Capture the cell that displays the provided text and extract its [X, Y] central coordinate. 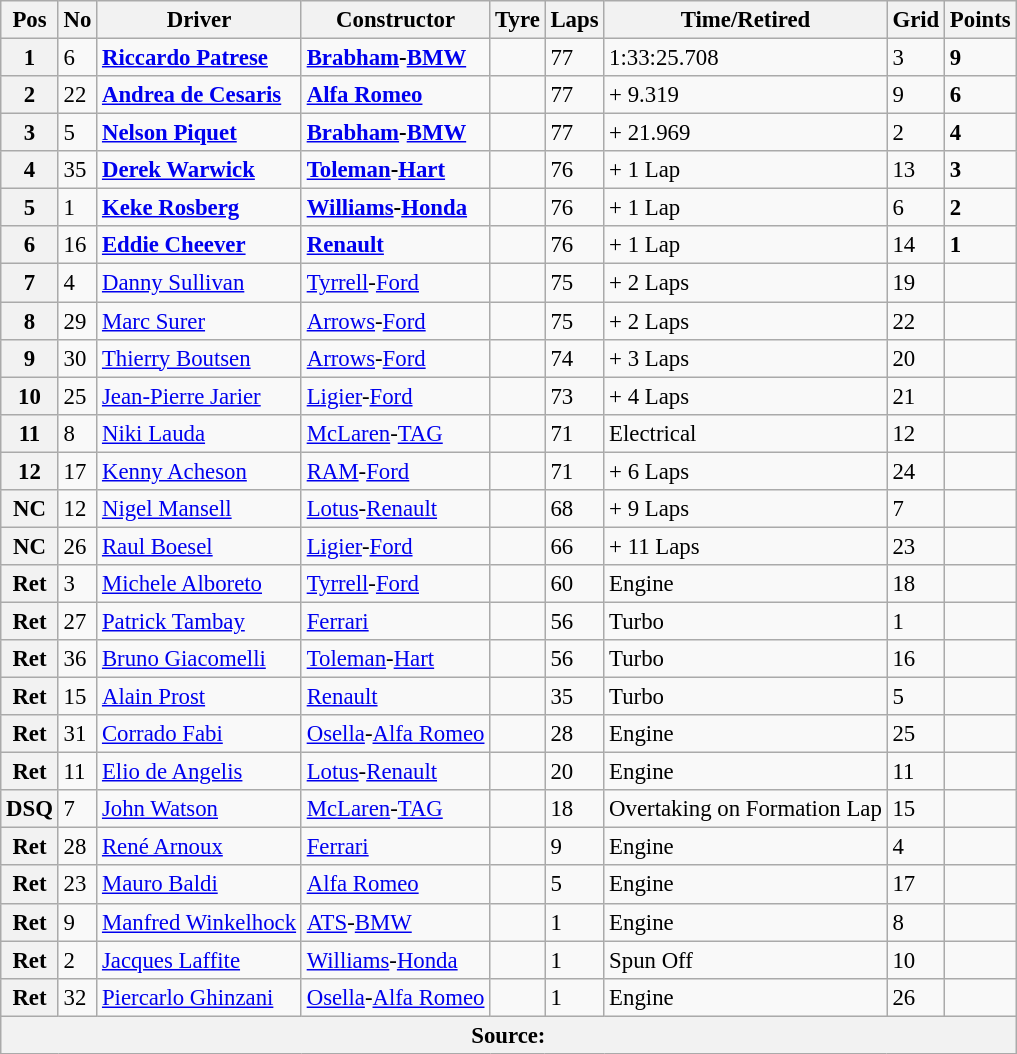
Danny Sullivan [200, 283]
31 [77, 734]
René Arnoux [200, 847]
Driver [200, 20]
+ 4 Laps [746, 396]
68 [574, 509]
Elio de Angelis [200, 772]
1:33:25.708 [746, 58]
Derek Warwick [200, 170]
Michele Alboreto [200, 584]
74 [574, 358]
Patrick Tambay [200, 621]
13 [916, 170]
+ 9.319 [746, 95]
Marc Surer [200, 321]
Mauro Baldi [200, 885]
14 [916, 245]
27 [77, 621]
Jean-Pierre Jarier [200, 396]
Spun Off [746, 960]
Source: [508, 1035]
+ 6 Laps [746, 471]
24 [916, 471]
John Watson [200, 809]
Overtaking on Formation Lap [746, 809]
Nigel Mansell [200, 509]
+ 9 Laps [746, 509]
No [77, 20]
36 [77, 659]
Andrea de Cesaris [200, 95]
RAM-Ford [395, 471]
+ 3 Laps [746, 358]
Riccardo Patrese [200, 58]
Pos [30, 20]
60 [574, 584]
73 [574, 396]
Tyre [518, 20]
32 [77, 997]
DSQ [30, 809]
Bruno Giacomelli [200, 659]
+ 11 Laps [746, 546]
Electrical [746, 433]
Piercarlo Ghinzani [200, 997]
Alain Prost [200, 697]
Raul Boesel [200, 546]
Thierry Boutsen [200, 358]
Niki Lauda [200, 433]
Keke Rosberg [200, 208]
66 [574, 546]
Nelson Piquet [200, 133]
Time/Retired [746, 20]
Laps [574, 20]
Kenny Acheson [200, 471]
Jacques Laffite [200, 960]
21 [916, 396]
Eddie Cheever [200, 245]
Manfred Winkelhock [200, 922]
Grid [916, 20]
Corrado Fabi [200, 734]
29 [77, 321]
Constructor [395, 20]
19 [916, 283]
30 [77, 358]
+ 21.969 [746, 133]
Points [980, 20]
ATS-BMW [395, 922]
